Detect which cell encompasses the target text, then output its [X, Y] center coordinate. 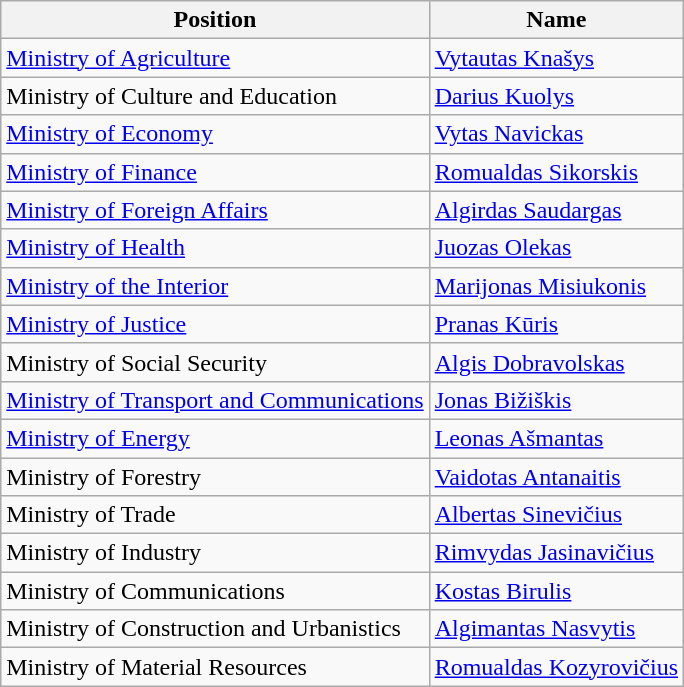
Jonas Bižiškis [556, 400]
Ministry of the Interior [215, 286]
Ministry of Health [215, 248]
Ministry of Forestry [215, 477]
Ministry of Foreign Affairs [215, 210]
Vytautas Knašys [556, 58]
Ministry of Culture and Education [215, 96]
Ministry of Industry [215, 553]
Kostas Birulis [556, 591]
Name [556, 20]
Algirdas Saudargas [556, 210]
Ministry of Agriculture [215, 58]
Romualdas Kozyrovičius [556, 667]
Pranas Kūris [556, 324]
Ministry of Justice [215, 324]
Ministry of Trade [215, 515]
Ministry of Economy [215, 134]
Ministry of Transport and Communications [215, 400]
Ministry of Finance [215, 172]
Vaidotas Antanaitis [556, 477]
Ministry of Social Security [215, 362]
Algis Dobravolskas [556, 362]
Darius Kuolys [556, 96]
Romualdas Sikorskis [556, 172]
Leonas Ašmantas [556, 438]
Ministry of Material Resources [215, 667]
Vytas Navickas [556, 134]
Juozas Olekas [556, 248]
Position [215, 20]
Ministry of Communications [215, 591]
Ministry of Construction and Urbanistics [215, 629]
Ministry of Energy [215, 438]
Marijonas Misiukonis [556, 286]
Albertas Sinevičius [556, 515]
Algimantas Nasvytis [556, 629]
Rimvydas Jasinavičius [556, 553]
